Capture the cell that displays the provided text and extract its [X, Y] central coordinate. 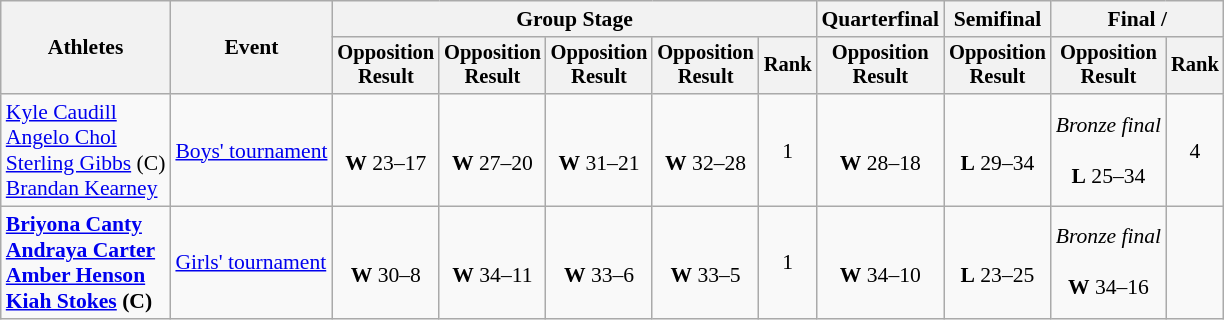
Event [251, 48]
L 29–34 [998, 150]
W 23–17 [386, 150]
Semifinal [998, 19]
W 30–8 [386, 263]
Boys' tournament [251, 150]
W 27–20 [492, 150]
Bronze finalL 25–34 [1108, 150]
W 31–21 [600, 150]
W 33–5 [706, 263]
Group Stage [575, 19]
4 [1195, 150]
Final / [1138, 19]
Quarterfinal [880, 19]
Girls' tournament [251, 263]
W 34–11 [492, 263]
Briyona CantyAndraya CarterAmber HensonKiah Stokes (C) [86, 263]
Athletes [86, 48]
W 28–18 [880, 150]
Bronze finalW 34–16 [1108, 263]
W 34–10 [880, 263]
W 33–6 [600, 263]
W 32–28 [706, 150]
Kyle CaudillAngelo CholSterling Gibbs (C)Brandan Kearney [86, 150]
L 23–25 [998, 263]
